Search for the cell housing the specified text and yield its (X, Y) center coordinate. 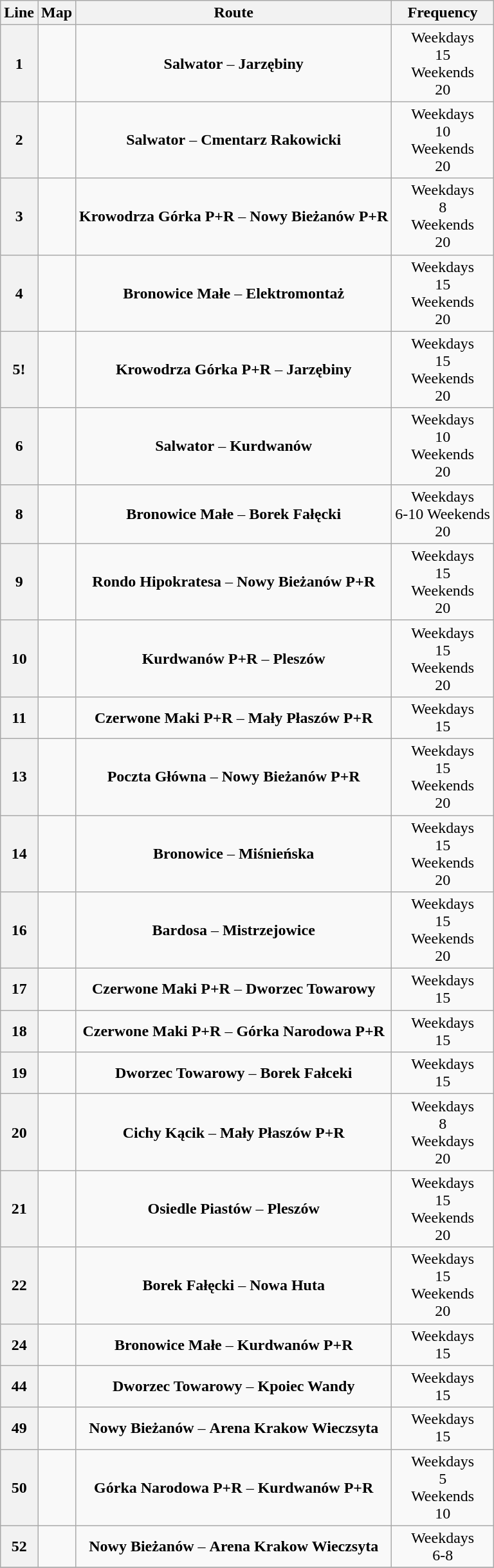
6 (19, 446)
Bardosa – Mistrzejowice (234, 930)
4 (19, 293)
Poczta Główna – Nowy Bieżanów P+R (234, 777)
18 (19, 1032)
Weekdays 5 Weekends 10 (443, 1487)
52 (19, 1546)
Górka Narodowa P+R – Kurdwanów P+R (234, 1487)
49 (19, 1428)
Salwator – Jarzębiny (234, 63)
Czerwone Maki P+R – Dworzec Towarowy (234, 989)
Czerwone Maki P+R – Mały Płaszów P+R (234, 718)
Weekdays 8 Weekends 20 (443, 216)
Dworzec Towarowy – Borek Fałceki (234, 1073)
5! (19, 369)
Dworzec Towarowy – Kpoiec Wandy (234, 1387)
Krowodrza Górka P+R – Nowy Bieżanów P+R (234, 216)
Rondo Hipokratesa – Nowy Bieżanów P+R (234, 581)
Czerwone Maki P+R – Górka Narodowa P+R (234, 1032)
19 (19, 1073)
24 (19, 1344)
Map (57, 13)
Weekdays 6-10 Weekends 20 (443, 514)
Bronowice Małe – Borek Fałęcki (234, 514)
2 (19, 140)
50 (19, 1487)
8 (19, 514)
Line (19, 13)
Weekdays 8 Weekdays 20 (443, 1132)
Bronowice Małe – Elektromontaż (234, 293)
17 (19, 989)
Bronowice Małe – Kurdwanów P+R (234, 1344)
20 (19, 1132)
Osiedle Piastów – Pleszów (234, 1209)
21 (19, 1209)
Salwator – Kurdwanów (234, 446)
9 (19, 581)
Weekdays 6-8 (443, 1546)
14 (19, 854)
Kurdwanów P+R – Pleszów (234, 659)
Route (234, 13)
11 (19, 718)
16 (19, 930)
Borek Fałęcki – Nowa Huta (234, 1285)
Salwator – Cmentarz Rakowicki (234, 140)
Cichy Kącik – Mały Płaszów P+R (234, 1132)
10 (19, 659)
Frequency (443, 13)
Bronowice – Miśnieńska (234, 854)
44 (19, 1387)
3 (19, 216)
22 (19, 1285)
13 (19, 777)
Krowodrza Górka P+R – Jarzębiny (234, 369)
1 (19, 63)
